Locate the cell with the specified text and output its (x, y) center coordinate. 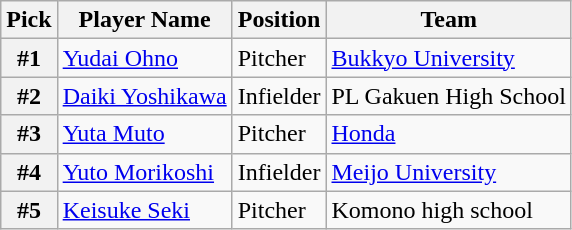
Player Name (144, 20)
Yudai Ohno (144, 58)
#4 (29, 172)
#5 (29, 210)
Honda (448, 134)
Daiki Yoshikawa (144, 96)
#1 (29, 58)
Bukkyo University (448, 58)
Keisuke Seki (144, 210)
Yuta Muto (144, 134)
PL Gakuen High School (448, 96)
Meijo University (448, 172)
Yuto Morikoshi (144, 172)
Pick (29, 20)
#2 (29, 96)
Komono high school (448, 210)
#3 (29, 134)
Team (448, 20)
Position (279, 20)
